Output the [x, y] coordinate of the center of the cell containing the given text.  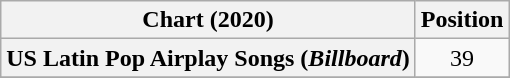
US Latin Pop Airplay Songs (Billboard) [208, 58]
Chart (2020) [208, 20]
39 [462, 58]
Position [462, 20]
